Return the [x, y] coordinate for the center point of the cell that contains the specified text.  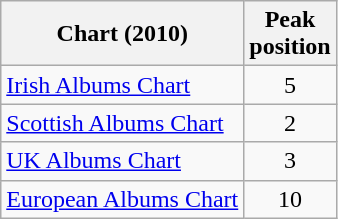
Irish Albums Chart [122, 85]
Scottish Albums Chart [122, 123]
3 [290, 161]
Chart (2010) [122, 34]
Peakposition [290, 34]
2 [290, 123]
5 [290, 85]
UK Albums Chart [122, 161]
European Albums Chart [122, 199]
10 [290, 199]
